Extract the [x, y] coordinate from the center of the cell holding the provided text.  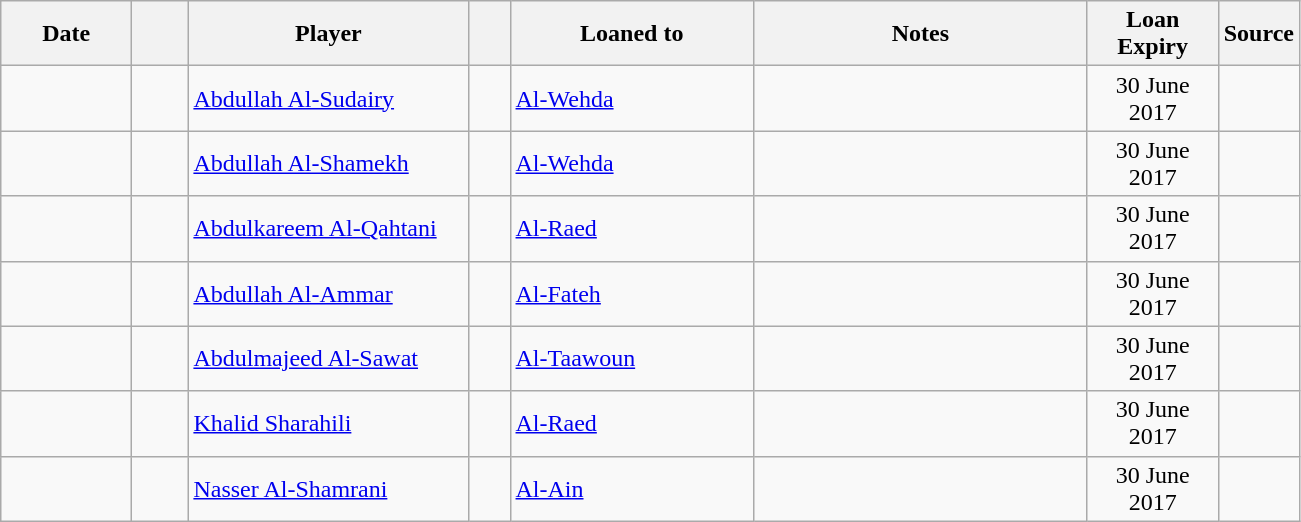
Khalid Sharahili [328, 424]
Player [328, 34]
Loaned to [632, 34]
Source [1258, 34]
Nasser Al-Shamrani [328, 488]
Date [66, 34]
Abdullah Al-Shamekh [328, 164]
Abdullah Al-Ammar [328, 294]
Abdulmajeed Al-Sawat [328, 358]
Abdullah Al-Sudairy [328, 98]
Notes [921, 34]
Abdulkareem Al-Qahtani [328, 228]
Al-Ain [632, 488]
Al-Fateh [632, 294]
Al-Taawoun [632, 358]
Loan Expiry [1152, 34]
